Identify which cell holds the provided text, then report its [X, Y] central coordinate. 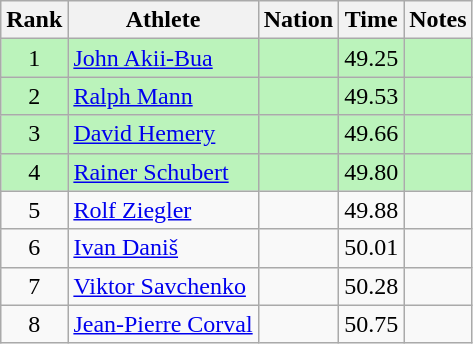
David Hemery [163, 134]
Rainer Schubert [163, 172]
50.75 [372, 324]
Time [372, 20]
Rank [34, 20]
50.28 [372, 286]
49.80 [372, 172]
7 [34, 286]
49.53 [372, 96]
49.66 [372, 134]
49.88 [372, 210]
6 [34, 248]
49.25 [372, 58]
50.01 [372, 248]
Jean-Pierre Corval [163, 324]
John Akii-Bua [163, 58]
Rolf Ziegler [163, 210]
5 [34, 210]
Nation [298, 20]
3 [34, 134]
4 [34, 172]
Ralph Mann [163, 96]
Athlete [163, 20]
Ivan Daniš [163, 248]
8 [34, 324]
Viktor Savchenko [163, 286]
1 [34, 58]
2 [34, 96]
Notes [438, 20]
